Search for the cell housing the specified text and yield its [x, y] center coordinate. 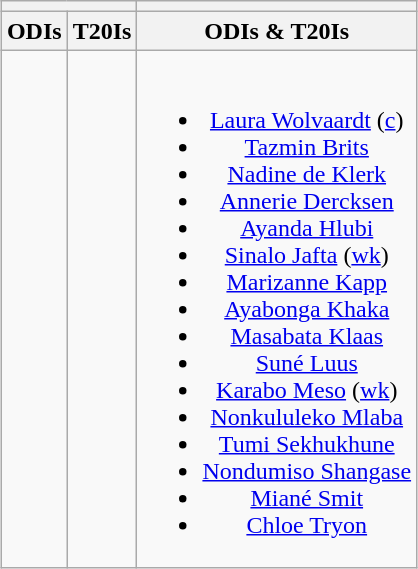
T20Is [102, 31]
ODIs [34, 31]
ODIs & T20Is [277, 31]
